Return (x, y) of the center of cell containing provided text 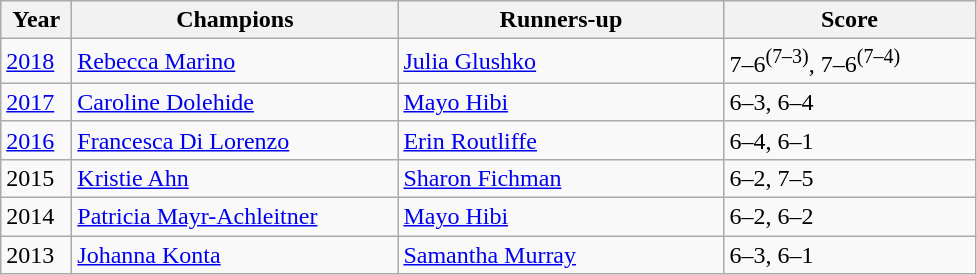
2017 (36, 102)
Caroline Dolehide (235, 102)
6–4, 6–1 (850, 140)
2013 (36, 255)
7–6(7–3), 7–6(7–4) (850, 62)
2014 (36, 217)
Score (850, 20)
Samantha Murray (561, 255)
6–2, 7–5 (850, 178)
2018 (36, 62)
Runners-up (561, 20)
6–3, 6–1 (850, 255)
Rebecca Marino (235, 62)
Patricia Mayr-Achleitner (235, 217)
2016 (36, 140)
6–3, 6–4 (850, 102)
2015 (36, 178)
Francesca Di Lorenzo (235, 140)
Sharon Fichman (561, 178)
Erin Routliffe (561, 140)
Champions (235, 20)
Julia Glushko (561, 62)
Kristie Ahn (235, 178)
Johanna Konta (235, 255)
6–2, 6–2 (850, 217)
Year (36, 20)
